Detect which cell encompasses the target text, then output its [X, Y] center coordinate. 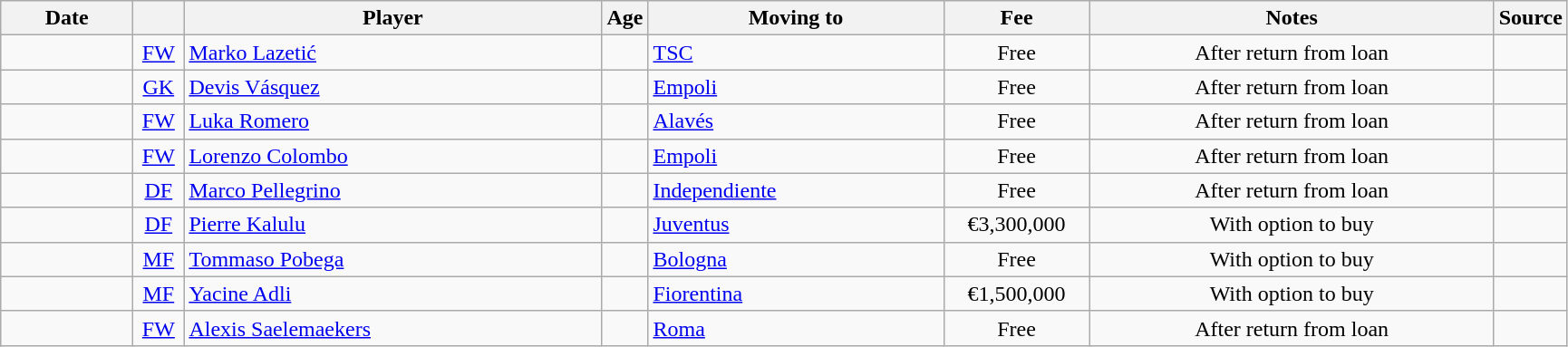
Alavés [796, 121]
Marko Lazetić [393, 53]
Juventus [796, 225]
Fiorentina [796, 294]
Alexis Saelemaekers [393, 328]
GK [159, 87]
€1,500,000 [1017, 294]
Devis Vásquez [393, 87]
Yacine Adli [393, 294]
Marco Pellegrino [393, 190]
Moving to [796, 18]
Lorenzo Colombo [393, 156]
€3,300,000 [1017, 225]
Notes [1292, 18]
Luka Romero [393, 121]
Tommaso Pobega [393, 259]
Age [625, 18]
Pierre Kalulu [393, 225]
Source [1530, 18]
Independiente [796, 190]
Fee [1017, 18]
Bologna [796, 259]
Player [393, 18]
TSC [796, 53]
Roma [796, 328]
Date [67, 18]
